Capture the cell that displays the provided text and extract its (X, Y) central coordinate. 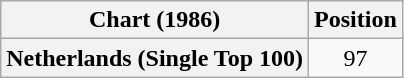
Chart (1986) (155, 20)
Netherlands (Single Top 100) (155, 58)
97 (356, 58)
Position (356, 20)
